Detect which cell encompasses the target text, then output its [x, y] center coordinate. 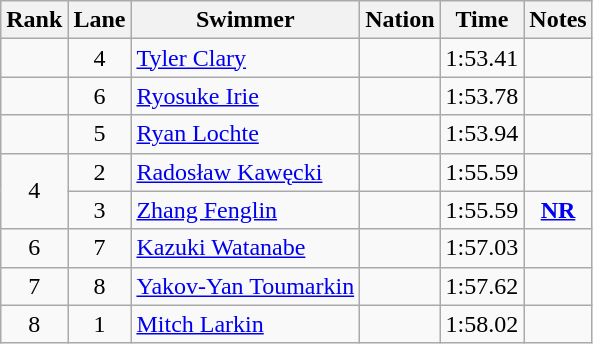
Ryosuke Irie [246, 96]
1:53.41 [482, 58]
Kazuki Watanabe [246, 248]
NR [558, 210]
5 [100, 134]
Zhang Fenglin [246, 210]
Radosław Kawęcki [246, 172]
Time [482, 20]
Tyler Clary [246, 58]
Ryan Lochte [246, 134]
1:58.02 [482, 324]
Swimmer [246, 20]
Mitch Larkin [246, 324]
Nation [400, 20]
1:53.94 [482, 134]
Yakov-Yan Toumarkin [246, 286]
1:57.62 [482, 286]
3 [100, 210]
Lane [100, 20]
Rank [34, 20]
1 [100, 324]
Notes [558, 20]
1:57.03 [482, 248]
1:53.78 [482, 96]
2 [100, 172]
